Output the [x, y] coordinate of the center of the cell containing the given text.  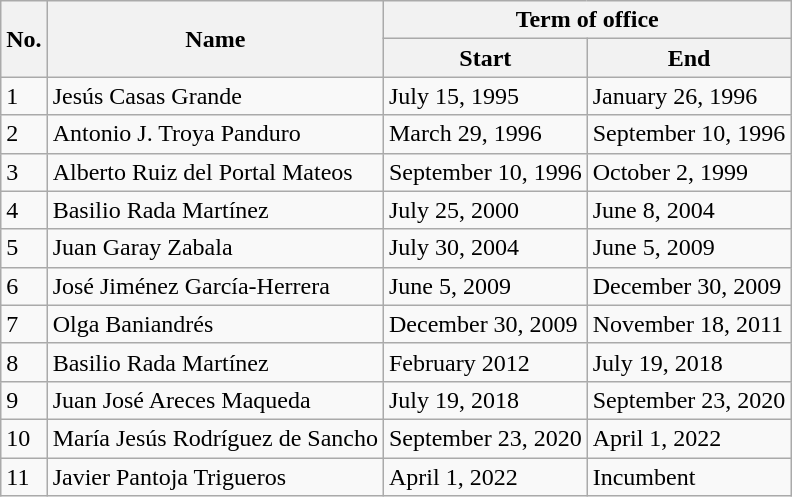
7 [24, 324]
October 2, 1999 [689, 172]
6 [24, 286]
July 15, 1995 [485, 96]
4 [24, 210]
Term of office [586, 20]
11 [24, 477]
June 8, 2004 [689, 210]
July 25, 2000 [485, 210]
Juan Garay Zabala [215, 248]
Jesús Casas Grande [215, 96]
María Jesús Rodríguez de Sancho [215, 438]
Juan José Areces Maqueda [215, 400]
1 [24, 96]
9 [24, 400]
Start [485, 58]
March 29, 1996 [485, 134]
November 18, 2011 [689, 324]
February 2012 [485, 362]
Javier Pantoja Trigueros [215, 477]
3 [24, 172]
10 [24, 438]
End [689, 58]
Name [215, 39]
8 [24, 362]
Alberto Ruiz del Portal Mateos [215, 172]
No. [24, 39]
January 26, 1996 [689, 96]
Incumbent [689, 477]
5 [24, 248]
2 [24, 134]
José Jiménez García-Herrera [215, 286]
Olga Baniandrés [215, 324]
July 30, 2004 [485, 248]
Antonio J. Troya Panduro [215, 134]
